Return (X, Y) of the center of cell containing provided text 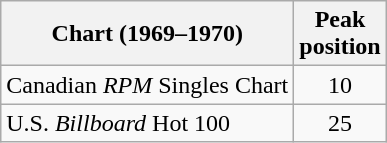
10 (340, 85)
U.S. Billboard Hot 100 (148, 123)
25 (340, 123)
Peakposition (340, 34)
Chart (1969–1970) (148, 34)
Canadian RPM Singles Chart (148, 85)
